Capture the cell that displays the provided text and extract its [X, Y] central coordinate. 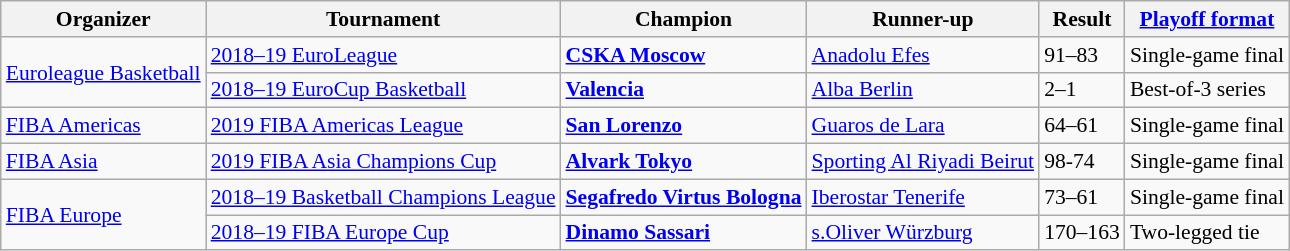
Two-legged tie [1207, 233]
91–83 [1082, 55]
Anadolu Efes [924, 55]
64–61 [1082, 126]
2018–19 FIBA Europe Cup [384, 233]
Best-of-3 series [1207, 90]
CSKA Moscow [684, 55]
Dinamo Sassari [684, 233]
2018–19 EuroLeague [384, 55]
San Lorenzo [684, 126]
FIBA Europe [104, 214]
Euroleague Basketball [104, 72]
2018–19 EuroCup Basketball [384, 90]
Champion [684, 19]
2019 FIBA Americas League [384, 126]
Runner-up [924, 19]
170–163 [1082, 233]
Tournament [384, 19]
Organizer [104, 19]
Valencia [684, 90]
2018–19 Basketball Champions League [384, 197]
2–1 [1082, 90]
Alba Berlin [924, 90]
FIBA Americas [104, 126]
98-74 [1082, 162]
2019 FIBA Asia Champions Cup [384, 162]
Playoff format [1207, 19]
Segafredo Virtus Bologna [684, 197]
Guaros de Lara [924, 126]
s.Oliver Würzburg [924, 233]
73–61 [1082, 197]
Sporting Al Riyadi Beirut [924, 162]
Result [1082, 19]
Iberostar Tenerife [924, 197]
Alvark Tokyo [684, 162]
FIBA Asia [104, 162]
